Extract the [x, y] coordinate from the center of the cell holding the provided text.  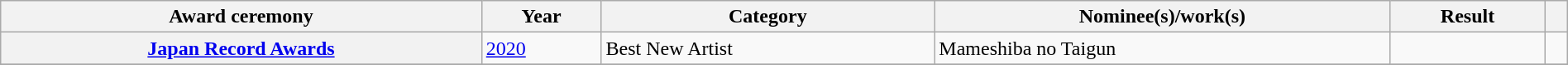
Mameshiba no Taigun [1163, 48]
Category [767, 17]
Nominee(s)/work(s) [1163, 17]
Year [541, 17]
Result [1467, 17]
Award ceremony [241, 17]
Japan Record Awards [241, 48]
2020 [541, 48]
Best New Artist [767, 48]
